Output the (X, Y) coordinate of the center of the cell containing the given text.  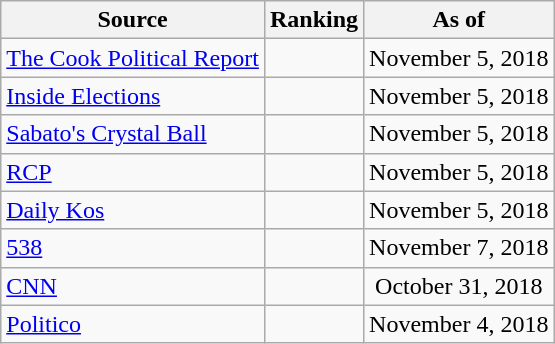
Sabato's Crystal Ball (133, 134)
RCP (133, 172)
Politico (133, 324)
Source (133, 20)
Daily Kos (133, 210)
538 (133, 248)
Inside Elections (133, 96)
As of (459, 20)
CNN (133, 286)
Ranking (314, 20)
The Cook Political Report (133, 58)
October 31, 2018 (459, 286)
November 4, 2018 (459, 324)
November 7, 2018 (459, 248)
